Capture the cell that displays the provided text and extract its (X, Y) central coordinate. 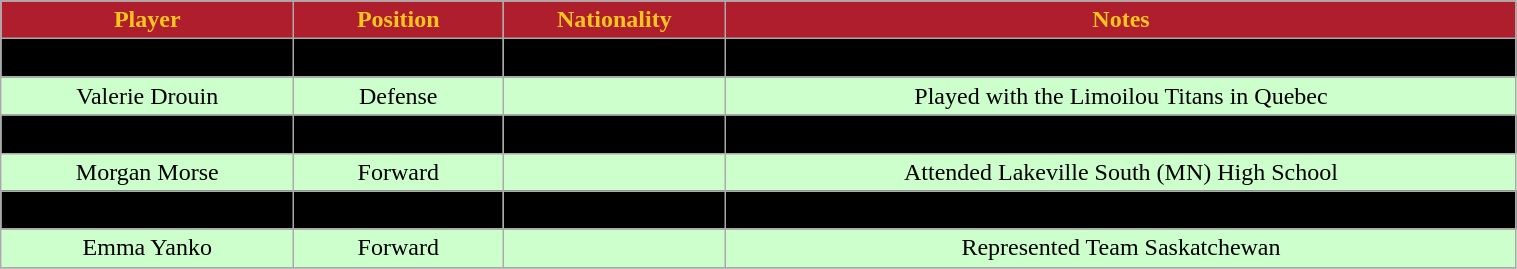
Player (148, 20)
Nationality (614, 20)
Played with the Limoilou Titans in Quebec (1121, 96)
Reagan Haley (148, 134)
Emma Yanko (148, 248)
Morgan Morse (148, 172)
Goaltender (398, 210)
Played with Team USA U18 (1121, 134)
Position (398, 20)
Represented Team Saskatchewan (1121, 248)
Attended Lakeville South (MN) High School (1121, 172)
Notes (1121, 20)
Shelby Brossart (148, 58)
Blue liner with Minnesota Revolution (1121, 58)
Maddie Rooney (148, 210)
Haley's teammate on Team USA U18 (1121, 210)
Valerie Drouin (148, 96)
